Detect which cell encompasses the target text, then output its (X, Y) center coordinate. 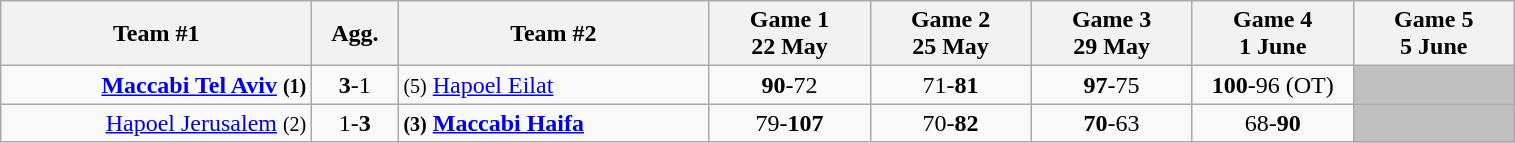
Game 225 May (950, 34)
Team #1 (156, 34)
79-107 (790, 123)
100-96 (OT) (1272, 85)
Game 55 June (1434, 34)
Agg. (355, 34)
Game 329 May (1112, 34)
Game 122 May (790, 34)
71-81 (950, 85)
Hapoel Jerusalem (2) (156, 123)
Team #2 (554, 34)
68-90 (1272, 123)
3-1 (355, 85)
90-72 (790, 85)
70-63 (1112, 123)
(5) Hapoel Eilat (554, 85)
1-3 (355, 123)
(3) Maccabi Haifa (554, 123)
Maccabi Tel Aviv (1) (156, 85)
97-75 (1112, 85)
70-82 (950, 123)
Game 41 June (1272, 34)
